Detect which cell encompasses the target text, then output its (X, Y) center coordinate. 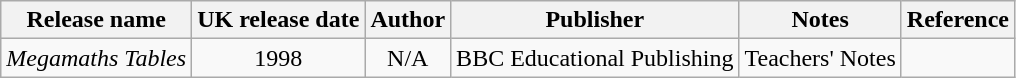
BBC Educational Publishing (595, 58)
UK release date (278, 20)
Reference (958, 20)
N/A (408, 58)
1998 (278, 58)
Release name (96, 20)
Author (408, 20)
Publisher (595, 20)
Teachers' Notes (820, 58)
Megamaths Tables (96, 58)
Notes (820, 20)
